Output the [x, y] coordinate of the center of the cell containing the given text.  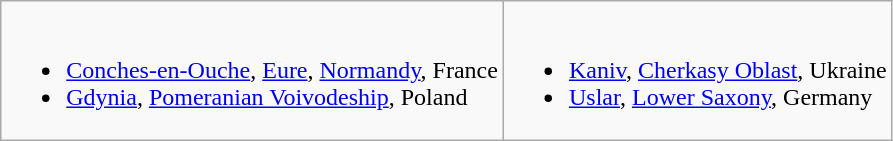
Conches-en-Ouche, Eure, Normandy, France Gdynia, Pomeranian Voivodeship, Poland [252, 71]
Kaniv, Cherkasy Oblast, Ukraine Uslar, Lower Saxony, Germany [698, 71]
